Pinpoint the cell where the given text exists, returning its [x, y] midpoint coordinate. 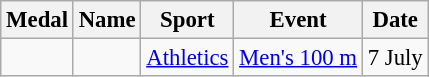
Sport [188, 20]
Medal [38, 20]
Men's 100 m [298, 58]
Athletics [188, 58]
Date [395, 20]
7 July [395, 58]
Name [107, 20]
Event [298, 20]
